For the text-containing cell, return its midpoint in [X, Y] coordinate format. 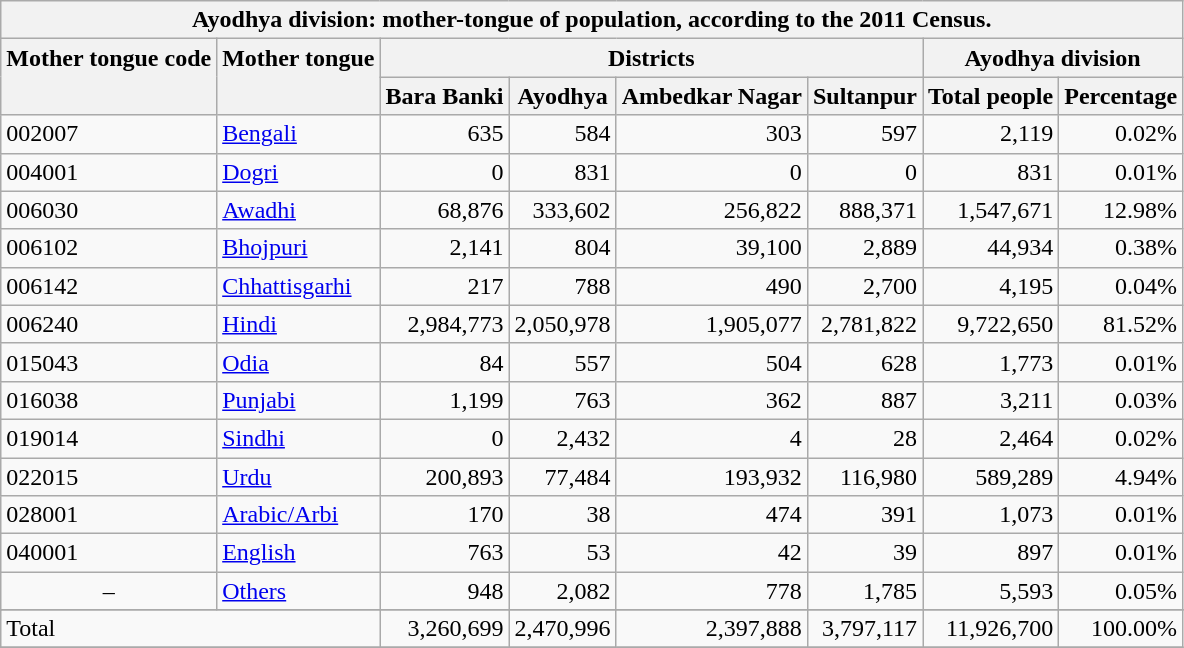
362 [712, 400]
897 [991, 553]
Bhojpuri [298, 248]
887 [864, 400]
77,484 [562, 477]
Sindhi [298, 438]
Urdu [298, 477]
628 [864, 362]
Mother tongue code [109, 77]
Others [298, 591]
040001 [109, 553]
1,199 [444, 400]
28 [864, 438]
635 [444, 134]
303 [712, 134]
391 [864, 515]
Dogri [298, 172]
0.03% [1121, 400]
584 [562, 134]
256,822 [712, 210]
490 [712, 286]
Hindi [298, 324]
39 [864, 553]
81.52% [1121, 324]
200,893 [444, 477]
116,980 [864, 477]
3,211 [991, 400]
Odia [298, 362]
217 [444, 286]
888,371 [864, 210]
Sultanpur [864, 96]
597 [864, 134]
11,926,700 [991, 629]
1,073 [991, 515]
4 [712, 438]
3,797,117 [864, 629]
006102 [109, 248]
006142 [109, 286]
022015 [109, 477]
2,050,978 [562, 324]
42 [712, 553]
016038 [109, 400]
Ambedkar Nagar [712, 96]
2,082 [562, 591]
1,773 [991, 362]
788 [562, 286]
170 [444, 515]
193,932 [712, 477]
006030 [109, 210]
Total people [991, 96]
Bara Banki [444, 96]
Awadhi [298, 210]
1,905,077 [712, 324]
Ayodhya [562, 96]
Mother tongue [298, 77]
948 [444, 591]
002007 [109, 134]
12.98% [1121, 210]
2,781,822 [864, 324]
778 [712, 591]
2,984,773 [444, 324]
3,260,699 [444, 629]
474 [712, 515]
4.94% [1121, 477]
2,432 [562, 438]
2,700 [864, 286]
4,195 [991, 286]
Percentage [1121, 96]
84 [444, 362]
44,934 [991, 248]
38 [562, 515]
015043 [109, 362]
2,141 [444, 248]
Arabic/Arbi [298, 515]
0.38% [1121, 248]
Ayodhya division [1053, 58]
2,889 [864, 248]
019014 [109, 438]
Punjabi [298, 400]
68,876 [444, 210]
5,593 [991, 591]
557 [562, 362]
53 [562, 553]
333,602 [562, 210]
Districts [652, 58]
Ayodhya division: mother-tongue of population, according to the 2011 Census. [592, 20]
Chhattisgarhi [298, 286]
English [298, 553]
006240 [109, 324]
804 [562, 248]
2,397,888 [712, 629]
1,785 [864, 591]
504 [712, 362]
– [109, 591]
028001 [109, 515]
2,464 [991, 438]
589,289 [991, 477]
9,722,650 [991, 324]
39,100 [712, 248]
0.05% [1121, 591]
0.04% [1121, 286]
Total [190, 629]
2,470,996 [562, 629]
Bengali [298, 134]
004001 [109, 172]
1,547,671 [991, 210]
100.00% [1121, 629]
2,119 [991, 134]
